Capture the cell that displays the provided text and extract its [X, Y] central coordinate. 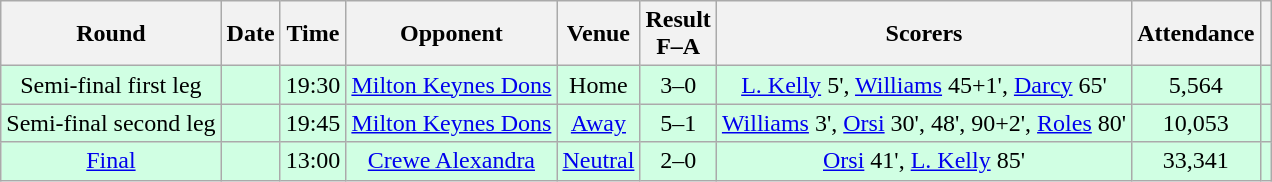
Neutral [598, 161]
19:30 [313, 85]
10,053 [1196, 123]
Home [598, 85]
Final [111, 161]
33,341 [1196, 161]
Crewe Alexandra [452, 161]
Williams 3', Orsi 30', 48', 90+2', Roles 80' [924, 123]
5–1 [678, 123]
Round [111, 34]
Scorers [924, 34]
Orsi 41', L. Kelly 85' [924, 161]
2–0 [678, 161]
Venue [598, 34]
Attendance [1196, 34]
19:45 [313, 123]
ResultF–A [678, 34]
Opponent [452, 34]
Date [250, 34]
Semi-final first leg [111, 85]
Away [598, 123]
Time [313, 34]
L. Kelly 5', Williams 45+1', Darcy 65' [924, 85]
3–0 [678, 85]
5,564 [1196, 85]
Semi-final second leg [111, 123]
13:00 [313, 161]
